Determine the (x, y) coordinate at the center of the cell enclosing the given text.  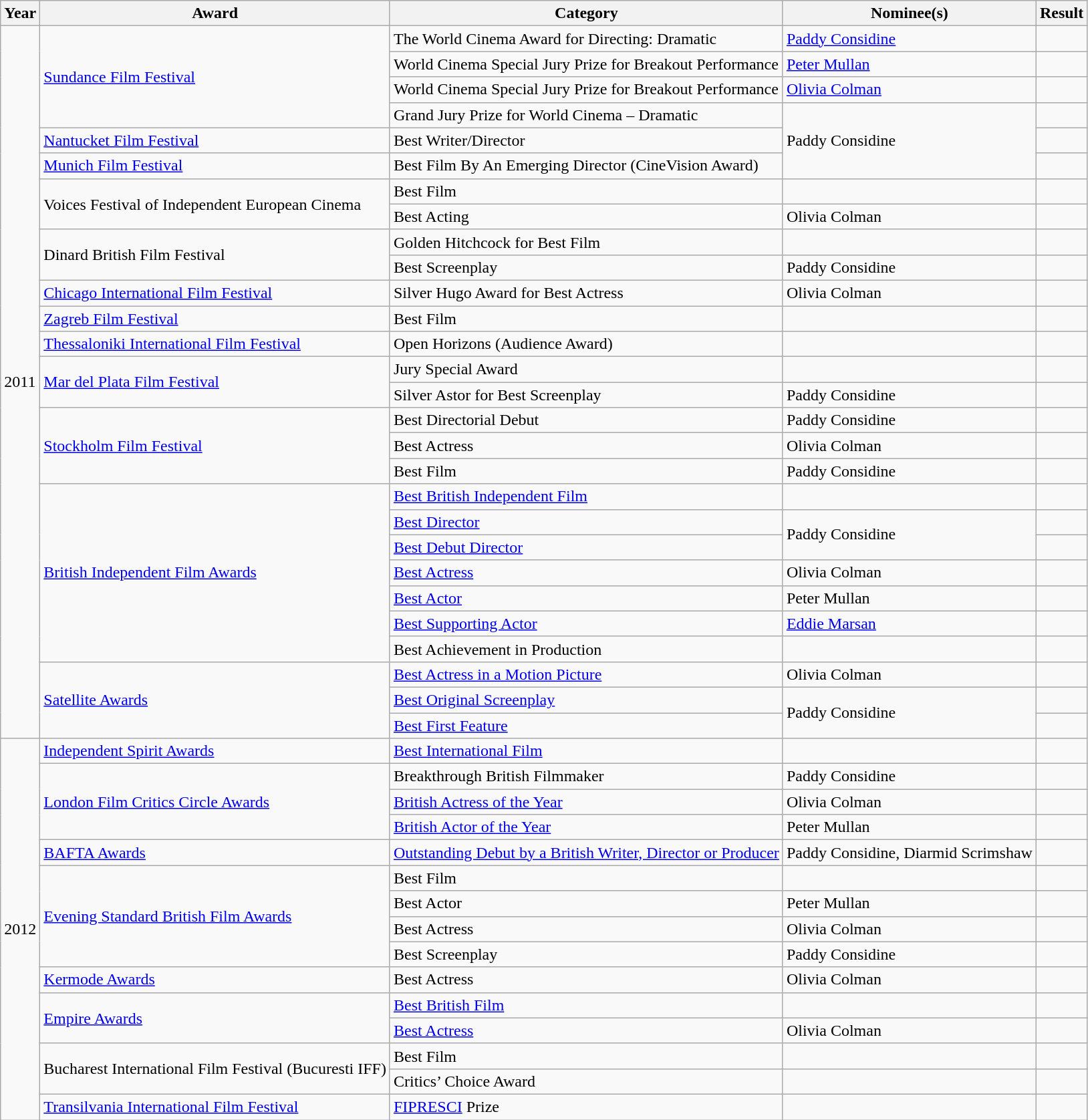
Best First Feature (586, 725)
Outstanding Debut by a British Writer, Director or Producer (586, 853)
Eddie Marsan (909, 623)
Nominee(s) (909, 13)
Best Directorial Debut (586, 420)
Result (1061, 13)
Best Actress in a Motion Picture (586, 674)
Breakthrough British Filmmaker (586, 777)
Thessaloniki International Film Festival (215, 344)
The World Cinema Award for Directing: Dramatic (586, 39)
FIPRESCI Prize (586, 1107)
Zagreb Film Festival (215, 319)
Mar del Plata Film Festival (215, 382)
Year (20, 13)
British Actress of the Year (586, 802)
Chicago International Film Festival (215, 293)
Open Horizons (Audience Award) (586, 344)
Transilvania International Film Festival (215, 1107)
Best International Film (586, 751)
Best Director (586, 522)
Independent Spirit Awards (215, 751)
Satellite Awards (215, 700)
British Independent Film Awards (215, 573)
Silver Hugo Award for Best Actress (586, 293)
2011 (20, 382)
Best British Film (586, 1005)
Evening Standard British Film Awards (215, 916)
Award (215, 13)
Best Original Screenplay (586, 700)
Kermode Awards (215, 980)
Best Debut Director (586, 547)
Best Writer/Director (586, 140)
BAFTA Awards (215, 853)
Best British Independent Film (586, 497)
Grand Jury Prize for World Cinema – Dramatic (586, 115)
Bucharest International Film Festival (Bucuresti IFF) (215, 1069)
Critics’ Choice Award (586, 1081)
Stockholm Film Festival (215, 446)
Dinard British Film Festival (215, 255)
Empire Awards (215, 1018)
Best Supporting Actor (586, 623)
Sundance Film Festival (215, 77)
Voices Festival of Independent European Cinema (215, 204)
2012 (20, 929)
Munich Film Festival (215, 166)
Category (586, 13)
Silver Astor for Best Screenplay (586, 395)
Best Acting (586, 217)
Paddy Considine, Diarmid Scrimshaw (909, 853)
London Film Critics Circle Awards (215, 802)
Jury Special Award (586, 370)
Golden Hitchcock for Best Film (586, 242)
British Actor of the Year (586, 827)
Best Achievement in Production (586, 649)
Best Film By An Emerging Director (CineVision Award) (586, 166)
Nantucket Film Festival (215, 140)
